Return [x, y] of the center of cell containing provided text 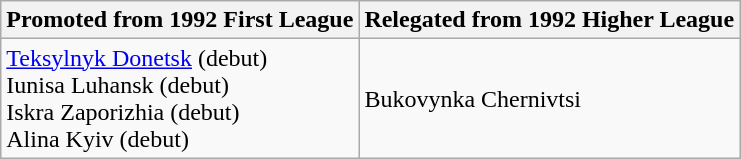
Bukovynka Chernivtsi [550, 98]
Teksylnyk Donetsk (debut)Iunisa Luhansk (debut)Iskra Zaporizhia (debut)Alina Kyiv (debut) [180, 98]
Promoted from 1992 First League [180, 20]
Relegated from 1992 Higher League [550, 20]
